Pinpoint the cell where the given text exists, returning its [X, Y] midpoint coordinate. 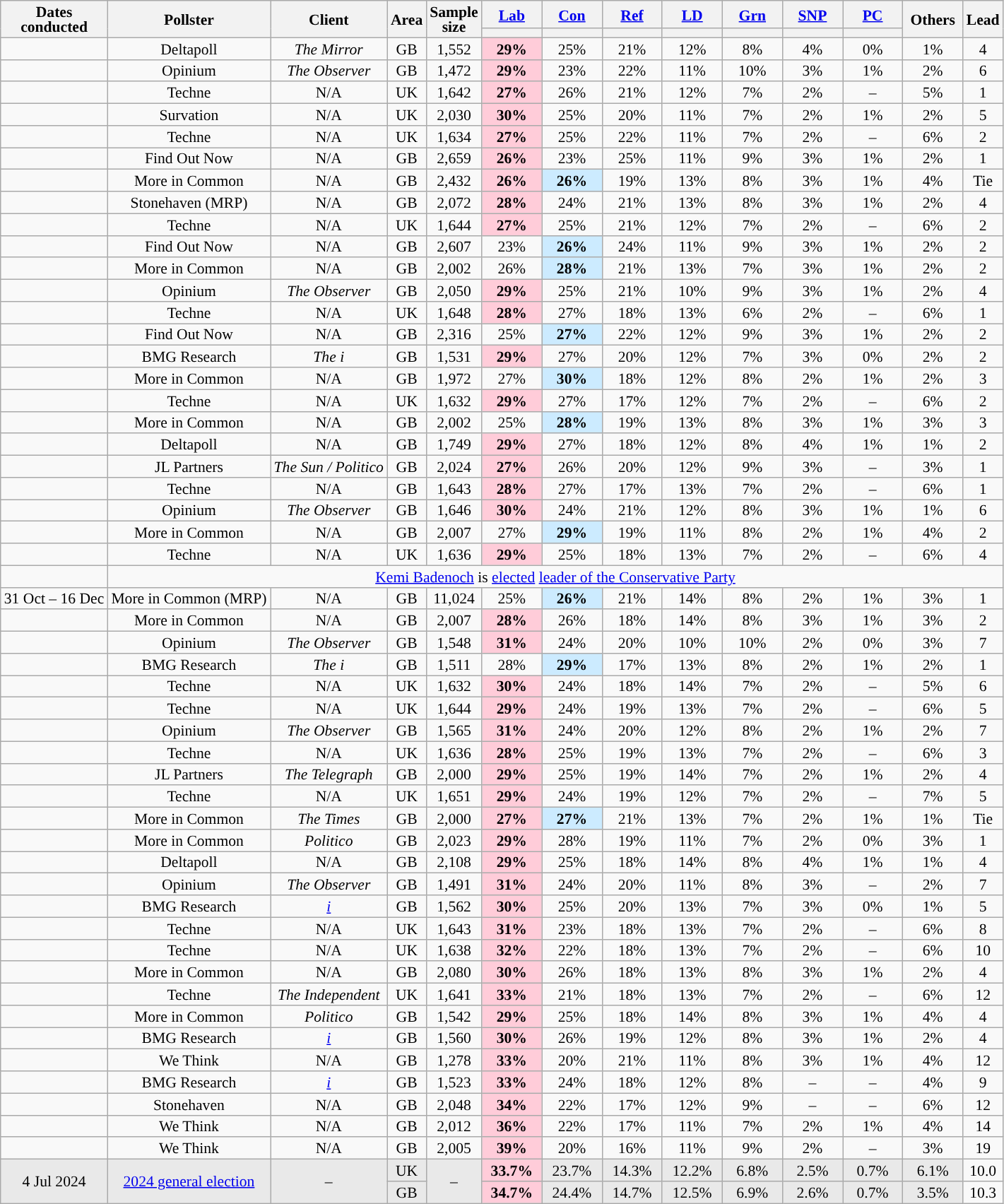
23.7% [572, 1170]
2.5% [813, 1170]
6.9% [752, 1193]
The Times [329, 818]
1,491 [454, 885]
2,024 [454, 466]
2,005 [454, 1149]
2,050 [454, 291]
Datesconducted [54, 19]
2,030 [454, 114]
Lead [984, 19]
The Telegraph [329, 774]
1,749 [454, 445]
11,024 [454, 598]
1,641 [454, 995]
1,562 [454, 906]
34.7% [512, 1193]
4 Jul 2024 [54, 1181]
Grn [752, 14]
14.7% [632, 1193]
Stonehaven [189, 1104]
33.7% [512, 1170]
Others [933, 19]
2,048 [454, 1104]
1,472 [454, 71]
2,072 [454, 202]
2,432 [454, 181]
The Sun / Politico [329, 466]
2,023 [454, 841]
Pollster [189, 19]
31 Oct – 16 Dec [54, 598]
1,560 [454, 1039]
1,634 [454, 137]
1,542 [454, 1016]
Area [407, 19]
10.0 [984, 1170]
PC [872, 14]
2,316 [454, 335]
1,552 [454, 48]
6.1% [933, 1170]
1,648 [454, 312]
1,548 [454, 643]
1,565 [454, 731]
Stonehaven (MRP) [189, 202]
Con [572, 14]
9 [984, 1082]
1,642 [454, 93]
Samplesize [454, 19]
2024 general election [189, 1181]
2,108 [454, 862]
2,012 [454, 1126]
LD [692, 14]
12.5% [692, 1193]
More in Common (MRP) [189, 598]
Kemi Badenoch is elected leader of the Conservative Party [555, 577]
2.6% [813, 1193]
34% [512, 1104]
1,638 [454, 950]
12.2% [692, 1170]
Survation [189, 114]
2,659 [454, 158]
6.8% [752, 1170]
1,646 [454, 510]
32% [512, 950]
1,972 [454, 379]
14.3% [632, 1170]
The Mirror [329, 48]
36% [512, 1126]
19 [984, 1149]
The Independent [329, 995]
1,278 [454, 1060]
3.5% [933, 1193]
39% [512, 1149]
Client [329, 19]
2,607 [454, 246]
14 [984, 1126]
SNP [813, 14]
1,531 [454, 356]
2,080 [454, 972]
Lab [512, 14]
10 [984, 950]
8 [984, 928]
1,523 [454, 1082]
10.3 [984, 1193]
Ref [632, 14]
1,511 [454, 664]
16% [632, 1149]
1,651 [454, 797]
24.4% [572, 1193]
